Return [x, y] of the center of cell containing provided text 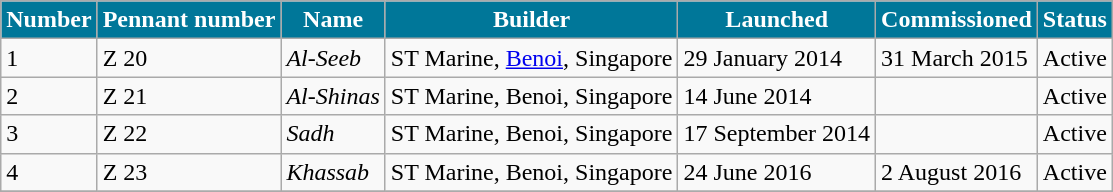
29 January 2014 [777, 58]
Khassab [333, 172]
Builder [532, 20]
24 June 2016 [777, 172]
3 [49, 134]
17 September 2014 [777, 134]
Status [1074, 20]
4 [49, 172]
Z 23 [189, 172]
Z 20 [189, 58]
2 [49, 96]
Al-Shinas [333, 96]
Name [333, 20]
Number [49, 20]
Commissioned [957, 20]
Sadh [333, 134]
Z 22 [189, 134]
Launched [777, 20]
2 August 2016 [957, 172]
14 June 2014 [777, 96]
Z 21 [189, 96]
Pennant number [189, 20]
Al-Seeb [333, 58]
31 March 2015 [957, 58]
1 [49, 58]
